Search for the cell housing the specified text and yield its (x, y) center coordinate. 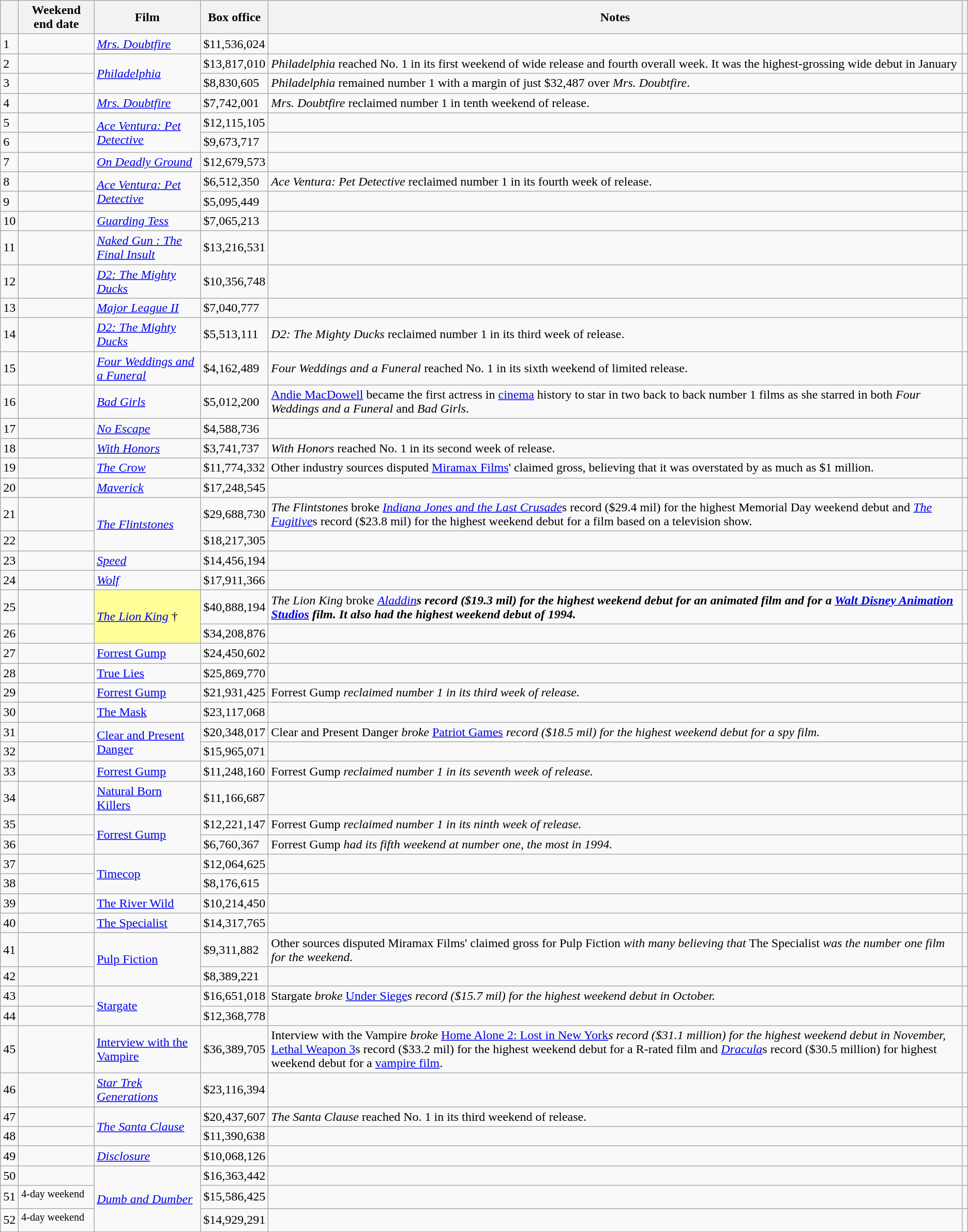
$29,688,730 (235, 514)
$17,248,545 (235, 488)
The Mask (147, 712)
43 (9, 996)
10 (9, 221)
41 (9, 949)
Weekend end date (56, 18)
$10,068,126 (235, 1156)
Clear and Present Danger broke Patriot Games record ($18.5 mil) for the highest weekend debut for a spy film. (615, 732)
Clear and Present Danger (147, 742)
$23,117,068 (235, 712)
18 (9, 448)
16 (9, 402)
$14,929,291 (235, 1220)
31 (9, 732)
The Crow (147, 468)
$16,651,018 (235, 996)
$12,679,573 (235, 162)
5 (9, 123)
21 (9, 514)
$18,217,305 (235, 541)
47 (9, 1117)
$4,588,736 (235, 429)
$23,116,394 (235, 1090)
Forrest Gump reclaimed number 1 in its ninth week of release. (615, 825)
Naked Gun : The Final Insult (147, 247)
$6,760,367 (235, 844)
Philadelphia (147, 73)
$8,830,605 (235, 83)
The Santa Clause reached No. 1 in its third weekend of release. (615, 1117)
19 (9, 468)
3 (9, 83)
$8,176,615 (235, 884)
$14,456,194 (235, 560)
$11,166,687 (235, 798)
42 (9, 976)
$20,437,607 (235, 1117)
Stargate broke Under Sieges record ($15.7 mil) for the highest weekend debut in October. (615, 996)
Four Weddings and a Funeral (147, 368)
Four Weddings and a Funeral reached No. 1 in its sixth weekend of limited release. (615, 368)
Speed (147, 560)
34 (9, 798)
$13,817,010 (235, 64)
$13,216,531 (235, 247)
$40,888,194 (235, 607)
$5,513,111 (235, 335)
Pulp Fiction (147, 960)
$12,064,625 (235, 864)
$6,512,350 (235, 181)
The Lion King † (147, 616)
Maverick (147, 488)
Philadelphia reached No. 1 in its first weekend of wide release and fourth overall week. It was the highest-grossing wide debut in January (615, 64)
39 (9, 903)
50 (9, 1176)
Wolf (147, 580)
$12,368,778 (235, 1016)
11 (9, 247)
Bad Girls (147, 402)
12 (9, 281)
$7,742,001 (235, 103)
$36,389,705 (235, 1050)
Disclosure (147, 1156)
Philadelphia remained number 1 with a margin of just $32,487 over Mrs. Doubtfire. (615, 83)
38 (9, 884)
With Honors reached No. 1 in its second week of release. (615, 448)
24 (9, 580)
27 (9, 653)
The Santa Clause (147, 1127)
35 (9, 825)
37 (9, 864)
$34,208,876 (235, 633)
$11,248,160 (235, 771)
29 (9, 693)
$12,221,147 (235, 825)
51 (9, 1197)
20 (9, 488)
33 (9, 771)
48 (9, 1136)
Dumb and Dumber (147, 1198)
Forrest Gump had its fifth weekend at number one, the most in 1994. (615, 844)
Box office (235, 18)
$7,040,777 (235, 308)
32 (9, 752)
Forrest Gump reclaimed number 1 in its seventh week of release. (615, 771)
Ace Ventura: Pet Detective reclaimed number 1 in its fourth week of release. (615, 181)
46 (9, 1090)
44 (9, 1016)
$17,911,366 (235, 580)
$8,389,221 (235, 976)
$20,348,017 (235, 732)
Other industry sources disputed Miramax Films' claimed gross, believing that it was overstated by as much as $1 million. (615, 468)
30 (9, 712)
$15,965,071 (235, 752)
36 (9, 844)
22 (9, 541)
Stargate (147, 1006)
$5,095,449 (235, 201)
Major League II (147, 308)
$25,869,770 (235, 673)
$24,450,602 (235, 653)
$11,390,638 (235, 1136)
$9,311,882 (235, 949)
Notes (615, 18)
2 (9, 64)
The River Wild (147, 903)
$12,115,105 (235, 123)
$10,356,748 (235, 281)
8 (9, 181)
$15,586,425 (235, 1197)
Forrest Gump reclaimed number 1 in its third week of release. (615, 693)
D2: The Mighty Ducks reclaimed number 1 in its third week of release. (615, 335)
45 (9, 1050)
$21,931,425 (235, 693)
Interview with the Vampire (147, 1050)
Star Trek Generations (147, 1090)
7 (9, 162)
$3,741,737 (235, 448)
No Escape (147, 429)
4 (9, 103)
13 (9, 308)
15 (9, 368)
With Honors (147, 448)
40 (9, 923)
23 (9, 560)
$4,162,489 (235, 368)
The Specialist (147, 923)
26 (9, 633)
On Deadly Ground (147, 162)
6 (9, 142)
Mrs. Doubtfire reclaimed number 1 in tenth weekend of release. (615, 103)
28 (9, 673)
$11,536,024 (235, 44)
$10,214,450 (235, 903)
1 (9, 44)
$11,774,332 (235, 468)
Guarding Tess (147, 221)
$5,012,200 (235, 402)
True Lies (147, 673)
9 (9, 201)
17 (9, 429)
$16,363,442 (235, 1176)
Timecop (147, 874)
14 (9, 335)
52 (9, 1220)
25 (9, 607)
Film (147, 18)
Other sources disputed Miramax Films' claimed gross for Pulp Fiction with many believing that The Specialist was the number one film for the weekend. (615, 949)
$14,317,765 (235, 923)
$9,673,717 (235, 142)
$7,065,213 (235, 221)
49 (9, 1156)
Natural Born Killers (147, 798)
The Flintstones (147, 524)
